Determine the [X, Y] coordinate at the center of the cell enclosing the given text.  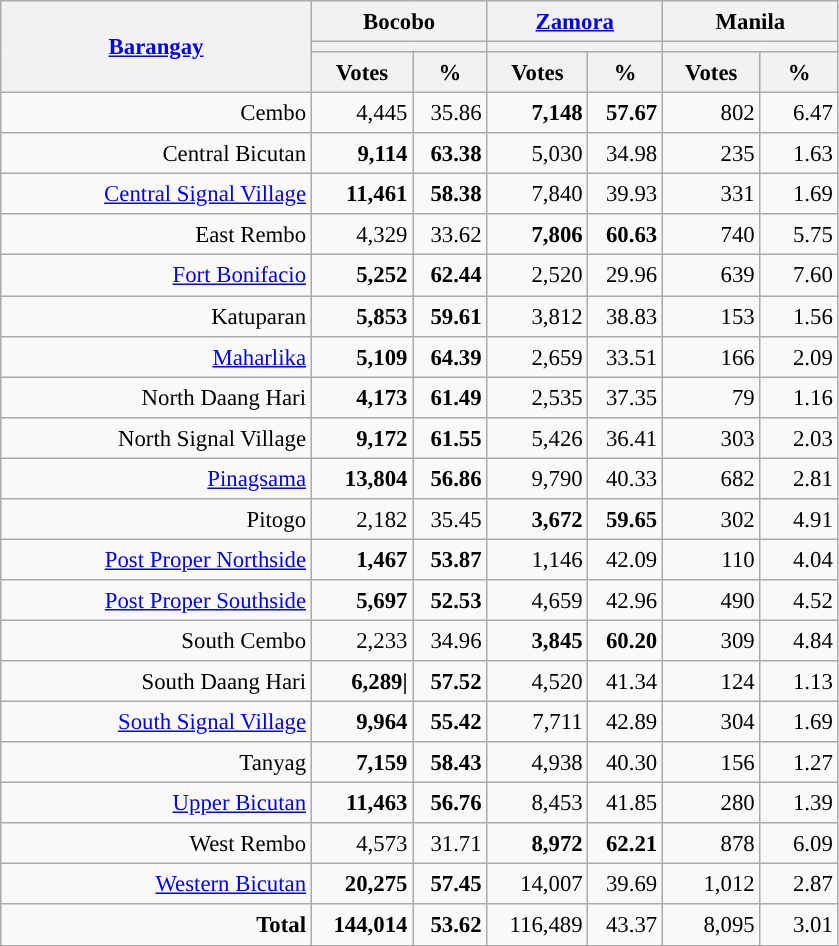
8,453 [538, 804]
4,520 [538, 682]
2,535 [538, 398]
5,109 [362, 356]
East Rembo [156, 234]
1.16 [799, 398]
63.38 [450, 154]
7.60 [799, 276]
7,806 [538, 234]
62.44 [450, 276]
Pitogo [156, 520]
35.86 [450, 114]
Central Bicutan [156, 154]
20,275 [362, 884]
156 [712, 762]
280 [712, 804]
39.69 [626, 884]
42.96 [626, 600]
5,697 [362, 600]
41.34 [626, 682]
4,445 [362, 114]
11,461 [362, 194]
166 [712, 356]
33.62 [450, 234]
639 [712, 276]
56.76 [450, 804]
2.81 [799, 478]
5,426 [538, 438]
Manila [751, 22]
1.13 [799, 682]
304 [712, 722]
303 [712, 438]
7,840 [538, 194]
7,159 [362, 762]
64.39 [450, 356]
North Daang Hari [156, 398]
4,659 [538, 600]
490 [712, 600]
144,014 [362, 926]
60.20 [626, 640]
4.52 [799, 600]
8,095 [712, 926]
58.43 [450, 762]
5,252 [362, 276]
58.38 [450, 194]
42.89 [626, 722]
36.41 [626, 438]
1.56 [799, 316]
2,233 [362, 640]
9,790 [538, 478]
Total [156, 926]
3,812 [538, 316]
29.96 [626, 276]
43.37 [626, 926]
Bocobo [399, 22]
53.62 [450, 926]
34.96 [450, 640]
2,659 [538, 356]
53.87 [450, 560]
1.39 [799, 804]
6,289| [362, 682]
57.52 [450, 682]
2.09 [799, 356]
38.83 [626, 316]
North Signal Village [156, 438]
6.47 [799, 114]
61.55 [450, 438]
8,972 [538, 844]
682 [712, 478]
331 [712, 194]
59.61 [450, 316]
3,672 [538, 520]
33.51 [626, 356]
57.67 [626, 114]
1.27 [799, 762]
South Cembo [156, 640]
Fort Bonifacio [156, 276]
11,463 [362, 804]
2,182 [362, 520]
5,853 [362, 316]
9,114 [362, 154]
Post Proper Northside [156, 560]
Katuparan [156, 316]
878 [712, 844]
4,329 [362, 234]
South Daang Hari [156, 682]
62.21 [626, 844]
59.65 [626, 520]
235 [712, 154]
302 [712, 520]
1.63 [799, 154]
Barangay [156, 47]
124 [712, 682]
61.49 [450, 398]
116,489 [538, 926]
57.45 [450, 884]
5.75 [799, 234]
4.84 [799, 640]
309 [712, 640]
Tanyag [156, 762]
34.98 [626, 154]
Cembo [156, 114]
4.04 [799, 560]
55.42 [450, 722]
39.93 [626, 194]
3,845 [538, 640]
13,804 [362, 478]
3.01 [799, 926]
9,964 [362, 722]
40.30 [626, 762]
7,711 [538, 722]
31.71 [450, 844]
4,573 [362, 844]
Post Proper Southside [156, 600]
9,172 [362, 438]
West Rembo [156, 844]
40.33 [626, 478]
2.03 [799, 438]
4,938 [538, 762]
802 [712, 114]
South Signal Village [156, 722]
4,173 [362, 398]
153 [712, 316]
42.09 [626, 560]
52.53 [450, 600]
41.85 [626, 804]
79 [712, 398]
Western Bicutan [156, 884]
1,467 [362, 560]
110 [712, 560]
7,148 [538, 114]
Pinagsama [156, 478]
14,007 [538, 884]
5,030 [538, 154]
Maharlika [156, 356]
56.86 [450, 478]
2,520 [538, 276]
35.45 [450, 520]
6.09 [799, 844]
2.87 [799, 884]
37.35 [626, 398]
4.91 [799, 520]
Upper Bicutan [156, 804]
1,146 [538, 560]
Central Signal Village [156, 194]
Zamora [575, 22]
60.63 [626, 234]
1,012 [712, 884]
740 [712, 234]
